Capture the cell that displays the provided text and extract its [X, Y] central coordinate. 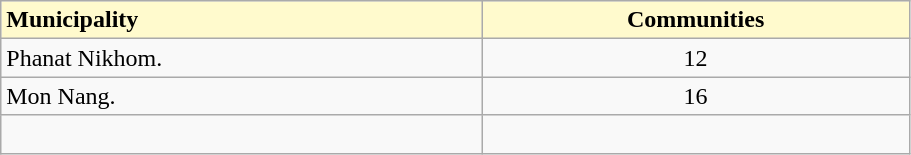
Mon Nang. [242, 96]
16 [696, 96]
Communities [696, 20]
12 [696, 58]
Municipality [242, 20]
Phanat Nikhom. [242, 58]
